Identify which cell holds the provided text, then report its (X, Y) central coordinate. 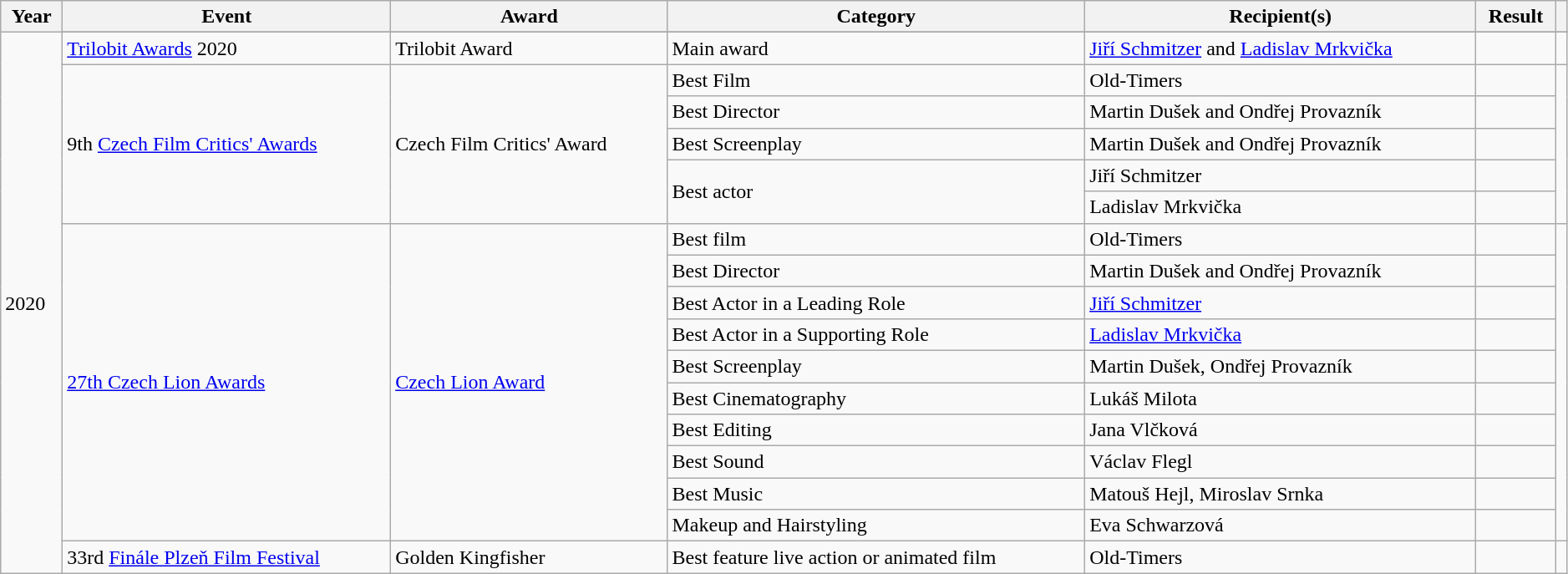
Martin Dušek, Ondřej Provazník (1281, 366)
Makeup and Hairstyling (876, 526)
Event (227, 17)
Jana Vlčková (1281, 430)
Jiří Schmitzer and Ladislav Mrkvička (1281, 48)
Golden Kingfisher (530, 557)
Best actor (876, 191)
Best feature live action or animated film (876, 557)
Best Actor in a Supporting Role (876, 334)
Best Film (876, 80)
Award (530, 17)
Best film (876, 239)
Main award (876, 48)
Trilobit Awards 2020 (227, 48)
Best Cinematography (876, 399)
Result (1516, 17)
Lukáš Milota (1281, 399)
Czech Lion Award (530, 383)
Václav Flegl (1281, 462)
Matouš Hejl, Miroslav Srnka (1281, 494)
Czech Film Critics' Award (530, 144)
Category (876, 17)
2020 (32, 302)
Best Editing (876, 430)
Year (32, 17)
Best Sound (876, 462)
33rd Finále Plzeň Film Festival (227, 557)
9th Czech Film Critics' Awards (227, 144)
Eva Schwarzová (1281, 526)
Best Music (876, 494)
Recipient(s) (1281, 17)
Trilobit Award (530, 48)
27th Czech Lion Awards (227, 383)
Best Actor in a Leading Role (876, 302)
